Determine the (x, y) coordinate at the center of the cell enclosing the given text.  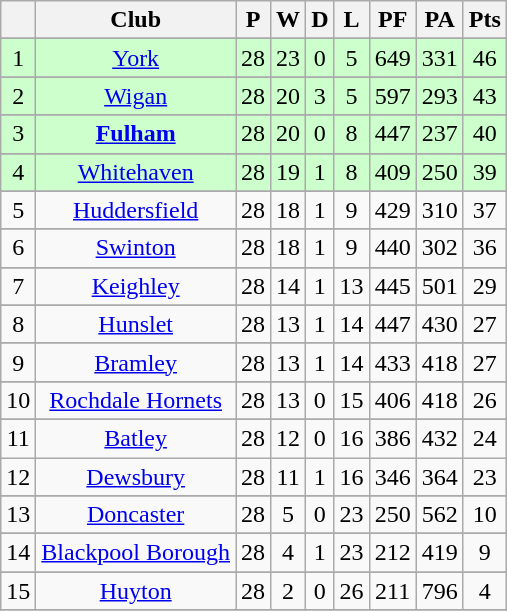
429 (392, 210)
Keighley (136, 286)
293 (440, 96)
211 (392, 591)
Batley (136, 438)
W (288, 20)
York (136, 58)
432 (440, 438)
Swinton (136, 248)
Huddersfield (136, 210)
40 (484, 134)
386 (392, 438)
Wigan (136, 96)
433 (392, 362)
310 (440, 210)
Pts (484, 20)
Whitehaven (136, 172)
364 (440, 477)
796 (440, 591)
Huyton (136, 591)
D (320, 20)
P (254, 20)
409 (392, 172)
L (352, 20)
PF (392, 20)
Bramley (136, 362)
Blackpool Borough (136, 553)
PA (440, 20)
331 (440, 58)
346 (392, 477)
430 (440, 324)
6 (18, 248)
Fulham (136, 134)
440 (392, 248)
37 (484, 210)
406 (392, 400)
649 (392, 58)
Hunslet (136, 324)
7 (18, 286)
43 (484, 96)
Rochdale Hornets (136, 400)
501 (440, 286)
39 (484, 172)
Doncaster (136, 515)
46 (484, 58)
419 (440, 553)
36 (484, 248)
597 (392, 96)
Dewsbury (136, 477)
445 (392, 286)
212 (392, 553)
29 (484, 286)
562 (440, 515)
24 (484, 438)
237 (440, 134)
19 (288, 172)
302 (440, 248)
Club (136, 20)
